Search for the cell housing the specified text and yield its [x, y] center coordinate. 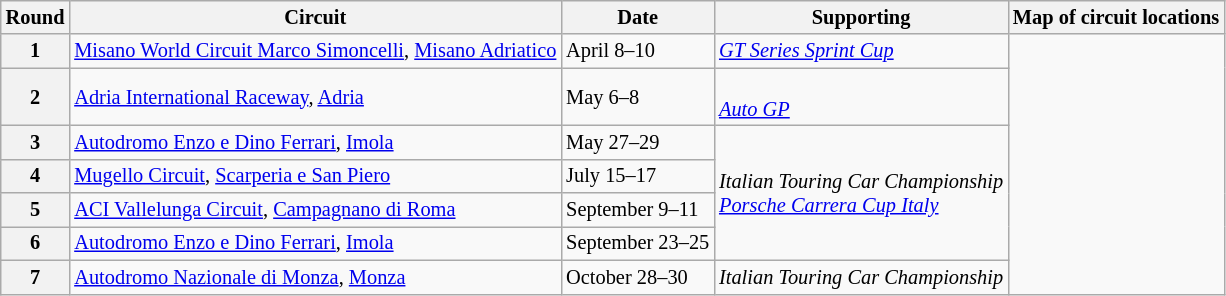
3 [36, 142]
Adria International Raceway, Adria [315, 97]
July 15–17 [638, 176]
Supporting [861, 17]
Italian Touring Car Championship [861, 277]
4 [36, 176]
Italian Touring Car ChampionshipPorsche Carrera Cup Italy [861, 192]
GT Series Sprint Cup [861, 51]
October 28–30 [638, 277]
ACI Vallelunga Circuit, Campagnano di Roma [315, 210]
Map of circuit locations [1116, 17]
2 [36, 97]
Misano World Circuit Marco Simoncelli, Misano Adriatico [315, 51]
September 9–11 [638, 210]
April 8–10 [638, 51]
September 23–25 [638, 243]
5 [36, 210]
Date [638, 17]
May 6–8 [638, 97]
Autodromo Nazionale di Monza, Monza [315, 277]
May 27–29 [638, 142]
6 [36, 243]
Round [36, 17]
7 [36, 277]
1 [36, 51]
Mugello Circuit, Scarperia e San Piero [315, 176]
Circuit [315, 17]
Auto GP [861, 97]
